Pinpoint the cell where the given text exists, returning its [x, y] midpoint coordinate. 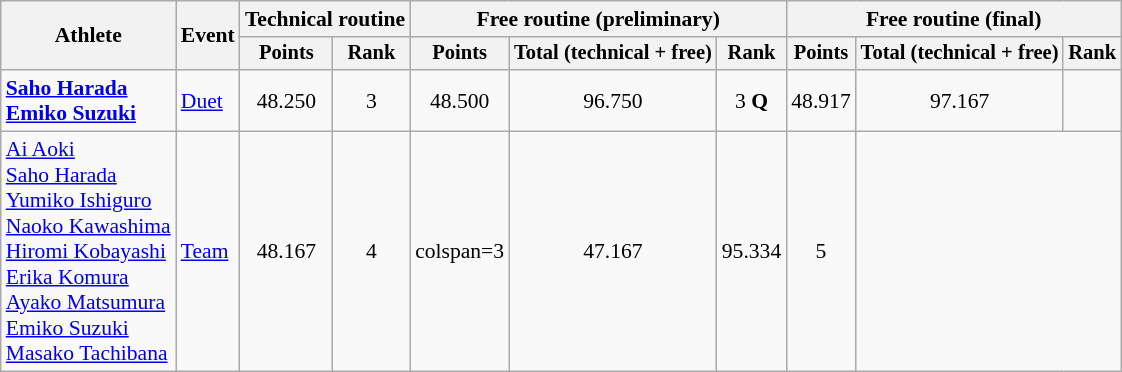
48.500 [460, 100]
97.167 [960, 100]
Team [208, 252]
Free routine (preliminary) [598, 19]
Saho HaradaEmiko Suzuki [88, 100]
48.167 [286, 252]
48.250 [286, 100]
Free routine (final) [954, 19]
95.334 [752, 252]
Ai AokiSaho HaradaYumiko IshiguroNaoko KawashimaHiromi KobayashiErika KomuraAyako MatsumuraEmiko SuzukiMasako Tachibana [88, 252]
4 [372, 252]
Technical routine [325, 19]
5 [820, 252]
3 Q [752, 100]
96.750 [613, 100]
Athlete [88, 36]
3 [372, 100]
Duet [208, 100]
Event [208, 36]
colspan=3 [460, 252]
47.167 [613, 252]
48.917 [820, 100]
